Extract the (X, Y) coordinate from the center of the cell holding the provided text.  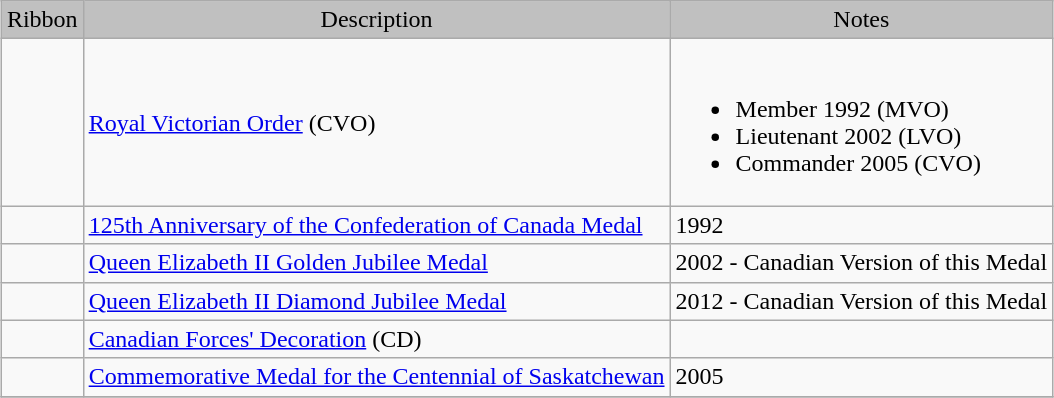
1992 (862, 225)
125th Anniversary of the Confederation of Canada Medal (376, 225)
Royal Victorian Order (CVO) (376, 122)
Member 1992 (MVO)Lieutenant 2002 (LVO)Commander 2005 (CVO) (862, 122)
Ribbon (42, 20)
2002 - Canadian Version of this Medal (862, 263)
Queen Elizabeth II Golden Jubilee Medal (376, 263)
Commemorative Medal for the Centennial of Saskatchewan (376, 377)
Canadian Forces' Decoration (CD) (376, 339)
Description (376, 20)
Queen Elizabeth II Diamond Jubilee Medal (376, 301)
2005 (862, 377)
Notes (862, 20)
2012 - Canadian Version of this Medal (862, 301)
